For the text-containing cell, return its midpoint in (X, Y) coordinate format. 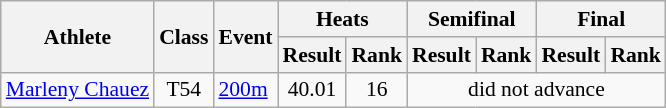
Class (184, 36)
16 (376, 90)
Athlete (78, 36)
did not advance (536, 90)
Heats (342, 19)
T54 (184, 90)
200m (245, 90)
Semifinal (472, 19)
Marleny Chauez (78, 90)
40.01 (312, 90)
Event (245, 36)
Final (600, 19)
